Locate the cell with the specified text and output its [X, Y] center coordinate. 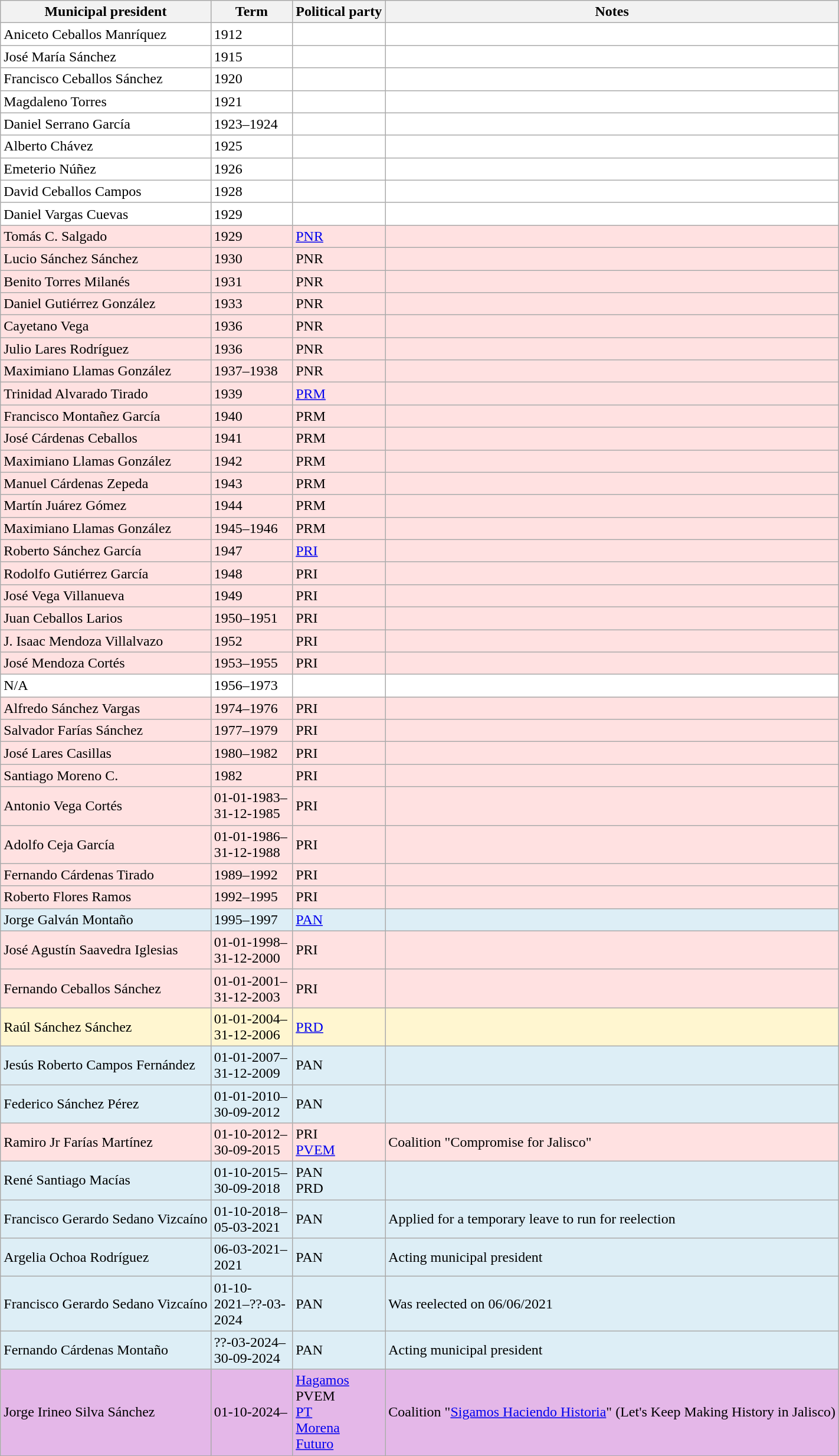
Fernando Cárdenas Montaño [106, 1350]
José Lares Casillas [106, 753]
1912 [251, 34]
David Ceballos Campos [106, 191]
Daniel Gutiérrez González [106, 304]
Daniel Serrano García [106, 124]
Adolfo Ceja García [106, 844]
José María Sánchez [106, 57]
1926 [251, 169]
Fernando Cárdenas Tirado [106, 875]
1940 [251, 416]
1953–1955 [251, 663]
Julio Lares Rodríguez [106, 349]
PRD [339, 1027]
Applied for a temporary leave to run for reelection [612, 1219]
1989–1992 [251, 875]
??-03-2024–30-09-2024 [251, 1350]
Juan Ceballos Larios [106, 618]
José Vega Villanueva [106, 596]
01-01-2007–31-12-2009 [251, 1065]
Federico Sánchez Pérez [106, 1104]
Notes [612, 12]
01-10-2021–??-03-2024 [251, 1304]
J. Isaac Mendoza Villalvazo [106, 640]
1956–1973 [251, 686]
01-10-2024– [251, 1412]
Alfredo Sánchez Vargas [106, 708]
1945–1946 [251, 528]
1939 [251, 394]
01-01-2001–31-12-2003 [251, 988]
01-10-2018–05-03-2021 [251, 1219]
N/A [106, 686]
Emeterio Núñez [106, 169]
1947 [251, 551]
01-01-2010–30-09-2012 [251, 1104]
01-01-1998–31-12-2000 [251, 950]
1937–1938 [251, 371]
01-10-2012–30-09-2015 [251, 1143]
PRI PVEM [339, 1143]
01-01-1983–31-12-1985 [251, 806]
1920 [251, 79]
Alberto Chávez [106, 146]
1949 [251, 596]
1915 [251, 57]
Political party [339, 12]
Jorge Irineo Silva Sánchez [106, 1412]
1995–1997 [251, 920]
01-10-2015–30-09-2018 [251, 1180]
1944 [251, 506]
Martín Juárez Gómez [106, 506]
1933 [251, 304]
Magdaleno Torres [106, 102]
Roberto Flores Ramos [106, 897]
1921 [251, 102]
1923–1924 [251, 124]
01-01-1986–31-12-1988 [251, 844]
Benito Torres Milanés [106, 282]
Aniceto Ceballos Manríquez [106, 34]
Rodolfo Gutiérrez García [106, 573]
Roberto Sánchez García [106, 551]
1941 [251, 439]
Coalition "Compromise for Jalisco" [612, 1143]
Santiago Moreno C. [106, 776]
06-03-2021–2021 [251, 1257]
01-01-2004–31-12-2006 [251, 1027]
Municipal president [106, 12]
1948 [251, 573]
Trinidad Alvarado Tirado [106, 394]
Cayetano Vega [106, 326]
1982 [251, 776]
Daniel Vargas Cuevas [106, 214]
Francisco Montañez García [106, 416]
Francisco Ceballos Sánchez [106, 79]
Jorge Galván Montaño [106, 920]
1952 [251, 640]
Fernando Ceballos Sánchez [106, 988]
Tomás C. Salgado [106, 236]
1930 [251, 259]
Manuel Cárdenas Zepeda [106, 483]
Jesús Roberto Campos Fernández [106, 1065]
1977–1979 [251, 731]
José Cárdenas Ceballos [106, 439]
1980–1982 [251, 753]
PAN PRD [339, 1180]
1925 [251, 146]
1928 [251, 191]
Ramiro Jr Farías Martínez [106, 1143]
1943 [251, 483]
René Santiago Macías [106, 1180]
Salvador Farías Sánchez [106, 731]
Argelia Ochoa Rodríguez [106, 1257]
Lucio Sánchez Sánchez [106, 259]
Was reelected on 06/06/2021 [612, 1304]
1992–1995 [251, 897]
José Mendoza Cortés [106, 663]
Hagamos PVEM PT Morena Futuro [339, 1412]
1974–1976 [251, 708]
Term [251, 12]
Raúl Sánchez Sánchez [106, 1027]
Coalition "Sigamos Haciendo Historia" (Let's Keep Making History in Jalisco) [612, 1412]
1950–1951 [251, 618]
1931 [251, 282]
Antonio Vega Cortés [106, 806]
José Agustín Saavedra Iglesias [106, 950]
1942 [251, 461]
